Search for the cell housing the specified text and yield its (x, y) center coordinate. 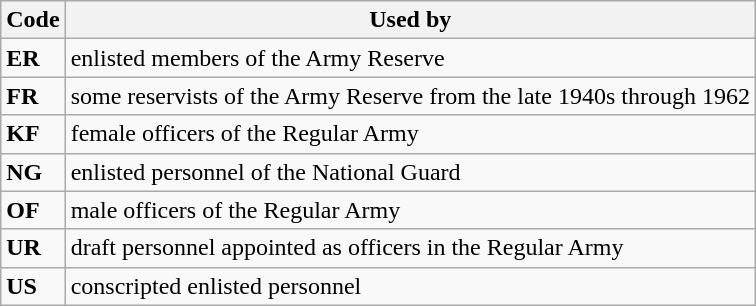
US (33, 286)
male officers of the Regular Army (410, 210)
Used by (410, 20)
KF (33, 134)
FR (33, 96)
enlisted members of the Army Reserve (410, 58)
enlisted personnel of the National Guard (410, 172)
ER (33, 58)
OF (33, 210)
some reservists of the Army Reserve from the late 1940s through 1962 (410, 96)
NG (33, 172)
conscripted enlisted personnel (410, 286)
Code (33, 20)
female officers of the Regular Army (410, 134)
UR (33, 248)
draft personnel appointed as officers in the Regular Army (410, 248)
